Return [X, Y] of the center of cell containing provided text 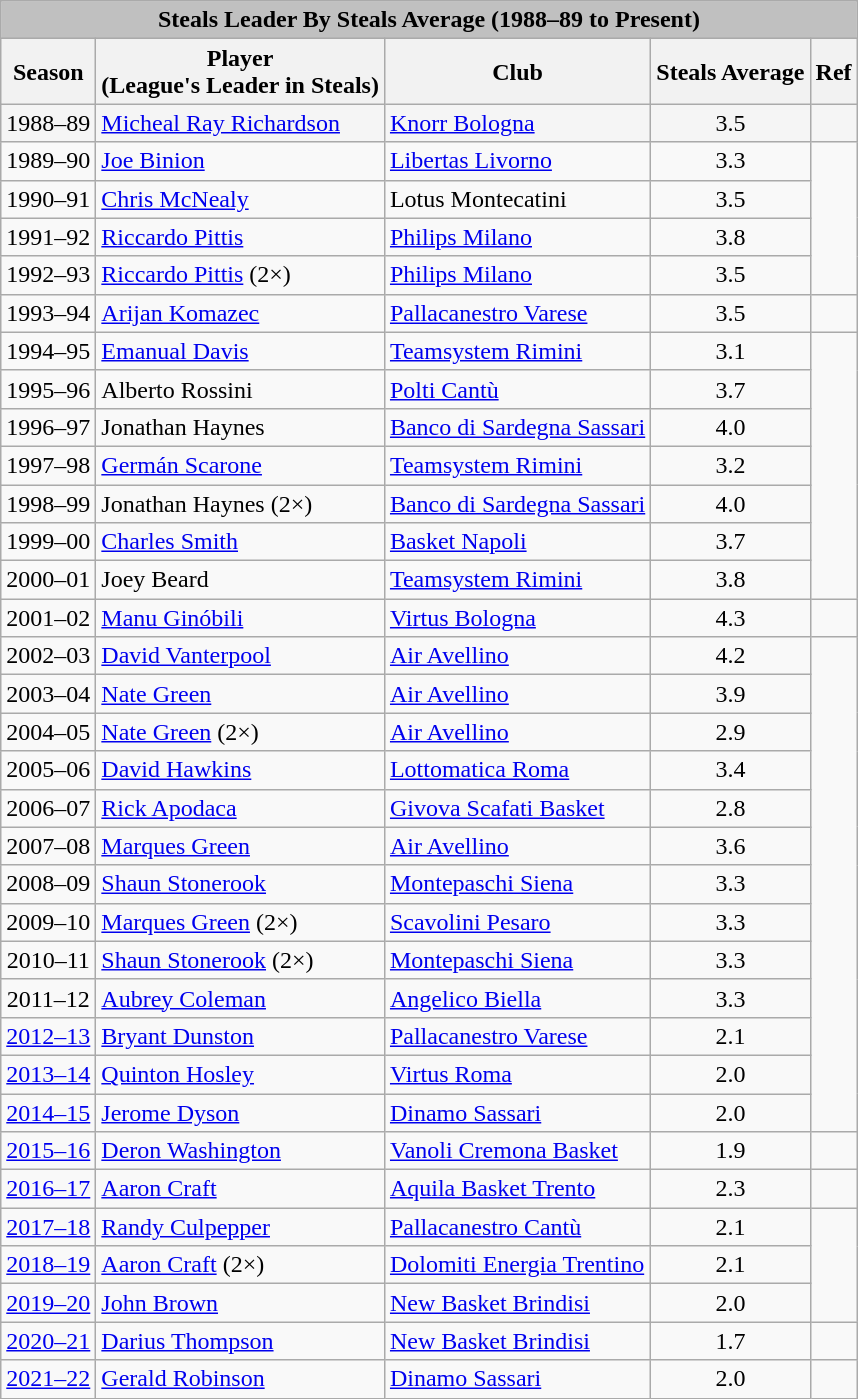
Charles Smith [240, 542]
Knorr Bologna [517, 123]
David Hawkins [240, 770]
4.3 [730, 618]
Jonathan Haynes [240, 427]
1991–92 [48, 237]
Virtus Roma [517, 1074]
1.9 [730, 1151]
2017–18 [48, 1227]
3.2 [730, 465]
1998–99 [48, 503]
3.9 [730, 694]
Aubrey Coleman [240, 998]
Nate Green (2×) [240, 732]
2011–12 [48, 998]
Aaron Craft (2×) [240, 1265]
Pallacanestro Cantù [517, 1227]
1996–97 [48, 427]
2007–08 [48, 846]
Vanoli Cremona Basket [517, 1151]
2008–09 [48, 884]
Steals Leader By Steals Average (1988–89 to Present) [429, 20]
Player(League's Leader in Steals) [240, 72]
Shaun Stonerook (2×) [240, 960]
Shaun Stonerook [240, 884]
2004–05 [48, 732]
Polti Cantù [517, 389]
1992–93 [48, 275]
Quinton Hosley [240, 1074]
Aquila Basket Trento [517, 1189]
1994–95 [48, 351]
1989–90 [48, 161]
Randy Culpepper [240, 1227]
Riccardo Pittis [240, 237]
Chris McNealy [240, 199]
Angelico Biella [517, 998]
2002–03 [48, 656]
2019–20 [48, 1303]
Steals Average [730, 72]
Marques Green (2×) [240, 922]
Rick Apodaca [240, 808]
Bryant Dunston [240, 1036]
2.3 [730, 1189]
4.2 [730, 656]
3.6 [730, 846]
2010–11 [48, 960]
1993–94 [48, 313]
2001–02 [48, 618]
Micheal Ray Richardson [240, 123]
Season [48, 72]
Jerome Dyson [240, 1113]
Ref [834, 72]
Emanual Davis [240, 351]
Lotus Montecatini [517, 199]
Riccardo Pittis (2×) [240, 275]
2006–07 [48, 808]
Givova Scafati Basket [517, 808]
Basket Napoli [517, 542]
Marques Green [240, 846]
Dolomiti Energia Trentino [517, 1265]
2005–06 [48, 770]
2018–19 [48, 1265]
Alberto Rossini [240, 389]
2003–04 [48, 694]
Gerald Robinson [240, 1379]
Lottomatica Roma [517, 770]
3.1 [730, 351]
2.9 [730, 732]
1.7 [730, 1341]
1990–91 [48, 199]
2000–01 [48, 580]
2021–22 [48, 1379]
Joe Binion [240, 161]
Virtus Bologna [517, 618]
1999–00 [48, 542]
Joey Beard [240, 580]
Manu Ginóbili [240, 618]
Libertas Livorno [517, 161]
2016–17 [48, 1189]
2015–16 [48, 1151]
Jonathan Haynes (2×) [240, 503]
John Brown [240, 1303]
2012–13 [48, 1036]
2020–21 [48, 1341]
2013–14 [48, 1074]
2.8 [730, 808]
1997–98 [48, 465]
Deron Washington [240, 1151]
2009–10 [48, 922]
Darius Thompson [240, 1341]
2014–15 [48, 1113]
Arijan Komazec [240, 313]
1995–96 [48, 389]
Germán Scarone [240, 465]
Scavolini Pesaro [517, 922]
Nate Green [240, 694]
Aaron Craft [240, 1189]
3.4 [730, 770]
David Vanterpool [240, 656]
1988–89 [48, 123]
Club [517, 72]
